Return (X, Y) of the center of cell containing provided text 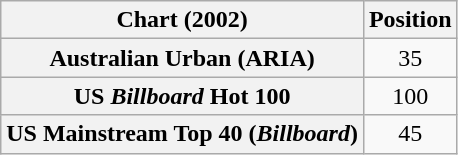
35 (410, 58)
US Billboard Hot 100 (182, 96)
45 (410, 134)
100 (410, 96)
US Mainstream Top 40 (Billboard) (182, 134)
Position (410, 20)
Chart (2002) (182, 20)
Australian Urban (ARIA) (182, 58)
